Provide the (X, Y) coordinate of the cell's center where the given text is located.  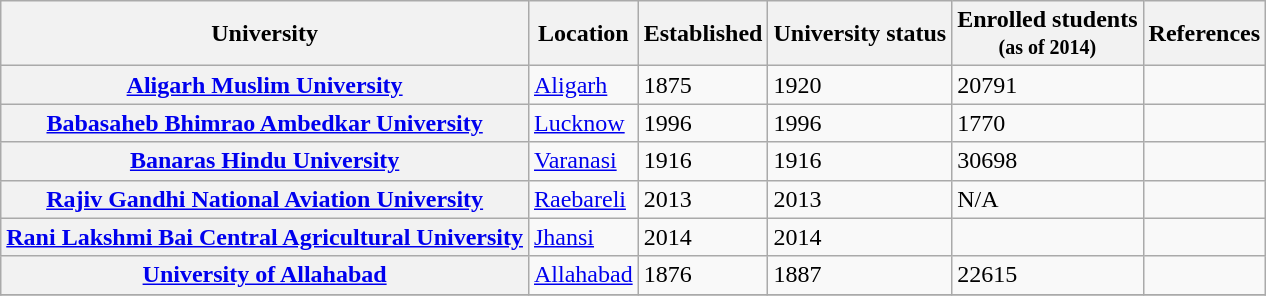
University status (860, 34)
Location (583, 34)
1875 (703, 85)
Aligarh (583, 85)
Rani Lakshmi Bai Central Agricultural University (265, 237)
Babasaheb Bhimrao Ambedkar University (265, 123)
Banaras Hindu University (265, 161)
20791 (1048, 85)
1920 (860, 85)
Established (703, 34)
References (1204, 34)
30698 (1048, 161)
1887 (860, 275)
Varanasi (583, 161)
1770 (1048, 123)
Raebareli (583, 199)
Allahabad (583, 275)
N/A (1048, 199)
Jhansi (583, 237)
University (265, 34)
Lucknow (583, 123)
22615 (1048, 275)
1876 (703, 275)
Enrolled students(as of 2014) (1048, 34)
University of Allahabad (265, 275)
Aligarh Muslim University (265, 85)
Rajiv Gandhi National Aviation University (265, 199)
